Extract the (x, y) coordinate from the center of the cell holding the provided text.  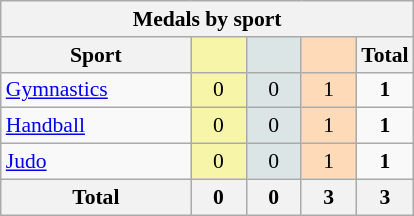
Sport (96, 55)
Gymnastics (96, 90)
Judo (96, 162)
Handball (96, 126)
Medals by sport (208, 19)
